Find where the given text appears and provide that cell's center as (x, y) coordinate. 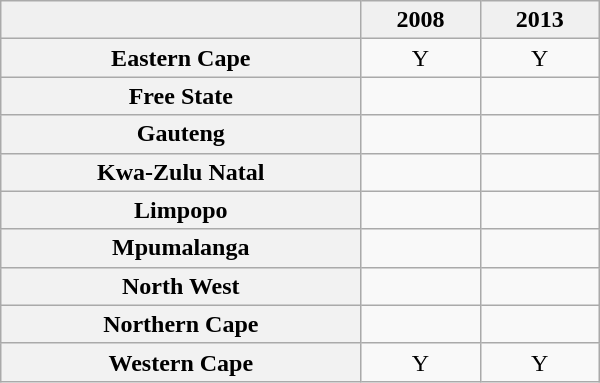
Northern Cape (181, 324)
2008 (420, 20)
Western Cape (181, 362)
Mpumalanga (181, 248)
Kwa-Zulu Natal (181, 172)
2013 (540, 20)
Eastern Cape (181, 58)
Gauteng (181, 134)
Free State (181, 96)
Limpopo (181, 210)
North West (181, 286)
